Scan for the cell matching the given text and deliver its [x, y] coordinate at center. 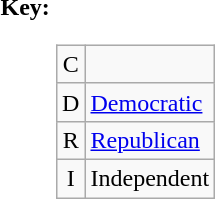
I [71, 178]
Republican [150, 140]
C [71, 64]
R [71, 140]
Democratic [150, 102]
D [71, 102]
Independent [150, 178]
